Return (X, Y) of the center of cell containing provided text 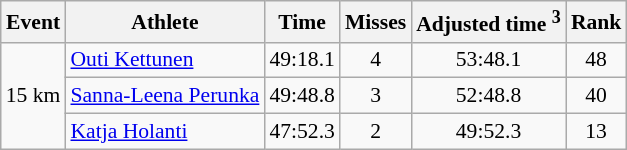
2 (376, 132)
49:18.1 (302, 60)
40 (596, 96)
Rank (596, 22)
4 (376, 60)
52:48.8 (488, 96)
49:48.8 (302, 96)
15 km (34, 96)
49:52.3 (488, 132)
53:48.1 (488, 60)
3 (376, 96)
Event (34, 22)
48 (596, 60)
13 (596, 132)
47:52.3 (302, 132)
Adjusted time 3 (488, 22)
Athlete (164, 22)
Katja Holanti (164, 132)
Sanna-Leena Perunka (164, 96)
Misses (376, 22)
Outi Kettunen (164, 60)
Time (302, 22)
